Detect which cell encompasses the target text, then output its [X, Y] center coordinate. 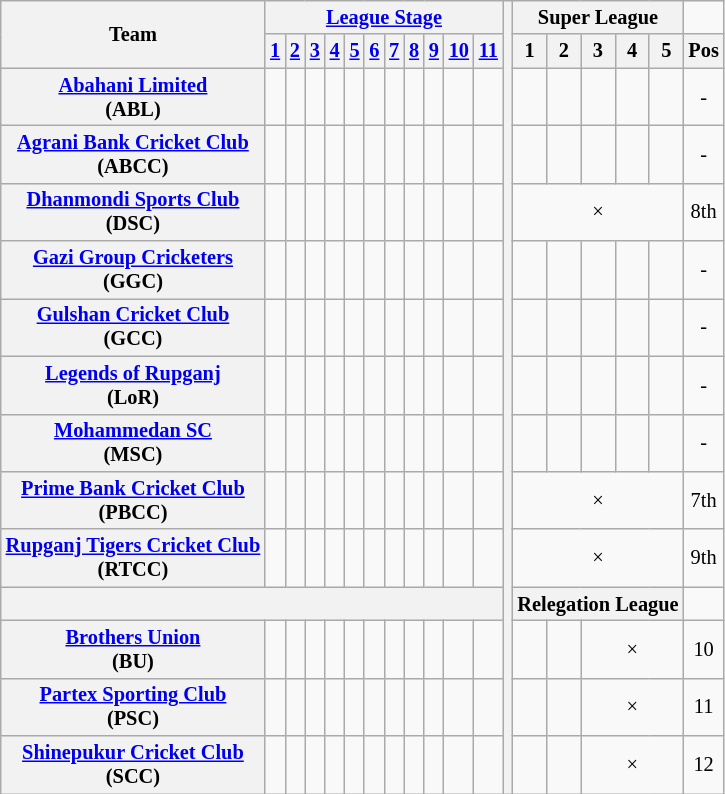
9th [704, 558]
9 [434, 51]
Dhanmondi Sports Club(DSC) [133, 212]
Gazi Group Cricketers(GGC) [133, 270]
Gulshan Cricket Club(GCC) [133, 327]
Prime Bank Cricket Club(PBCC) [133, 500]
Abahani Limited(ABL) [133, 97]
Mohammedan SC(MSC) [133, 443]
8th [704, 212]
Legends of Rupganj(LoR) [133, 385]
Super League [598, 17]
7 [394, 51]
Shinepukur Cricket Club(SCC) [133, 765]
8 [414, 51]
Relegation League [598, 604]
6 [374, 51]
Agrani Bank Cricket Club(ABCC) [133, 154]
Pos [704, 51]
7th [704, 500]
Rupganj Tigers Cricket Club(RTCC) [133, 558]
12 [704, 765]
Team [133, 34]
Partex Sporting Club(PSC) [133, 707]
League Stage [384, 17]
Brothers Union(BU) [133, 649]
